Provide the [x, y] coordinate of the cell's center where the given text is located.  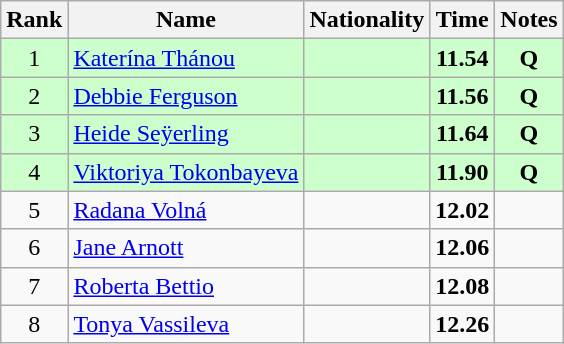
4 [34, 172]
12.06 [462, 248]
Radana Volná [186, 210]
8 [34, 324]
Rank [34, 20]
Viktoriya Tokonbayeva [186, 172]
5 [34, 210]
Nationality [367, 20]
Debbie Ferguson [186, 96]
Notes [529, 20]
11.56 [462, 96]
Heide Seÿerling [186, 134]
Tonya Vassileva [186, 324]
Time [462, 20]
7 [34, 286]
Katerína Thánou [186, 58]
Jane Arnott [186, 248]
12.02 [462, 210]
Name [186, 20]
11.90 [462, 172]
11.64 [462, 134]
6 [34, 248]
3 [34, 134]
11.54 [462, 58]
12.08 [462, 286]
1 [34, 58]
2 [34, 96]
12.26 [462, 324]
Roberta Bettio [186, 286]
